For the text-containing cell, return its midpoint in (x, y) coordinate format. 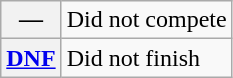
Did not compete (146, 20)
— (31, 20)
DNF (31, 58)
Did not finish (146, 58)
